Detect which cell encompasses the target text, then output its [x, y] center coordinate. 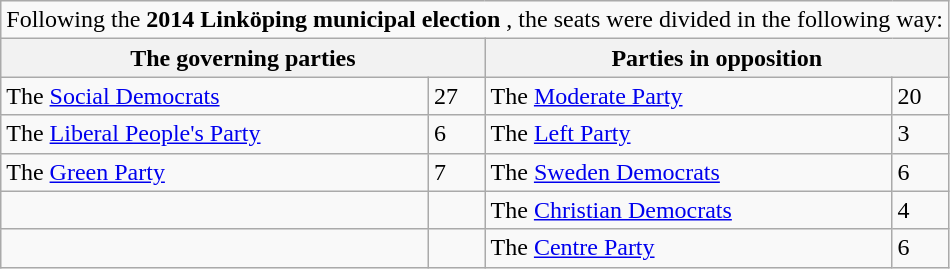
Following the 2014 Linköping municipal election , the seats were divided in the following way: [475, 20]
3 [920, 134]
7 [458, 172]
The Christian Democrats [688, 210]
The Centre Party [688, 248]
20 [920, 96]
27 [458, 96]
The Liberal People's Party [215, 134]
The Sweden Democrats [688, 172]
The Green Party [215, 172]
The Left Party [688, 134]
The governing parties [243, 58]
The Moderate Party [688, 96]
4 [920, 210]
Parties in opposition [716, 58]
The Social Democrats [215, 96]
